Provide the (X, Y) coordinate of the cell's center where the given text is located.  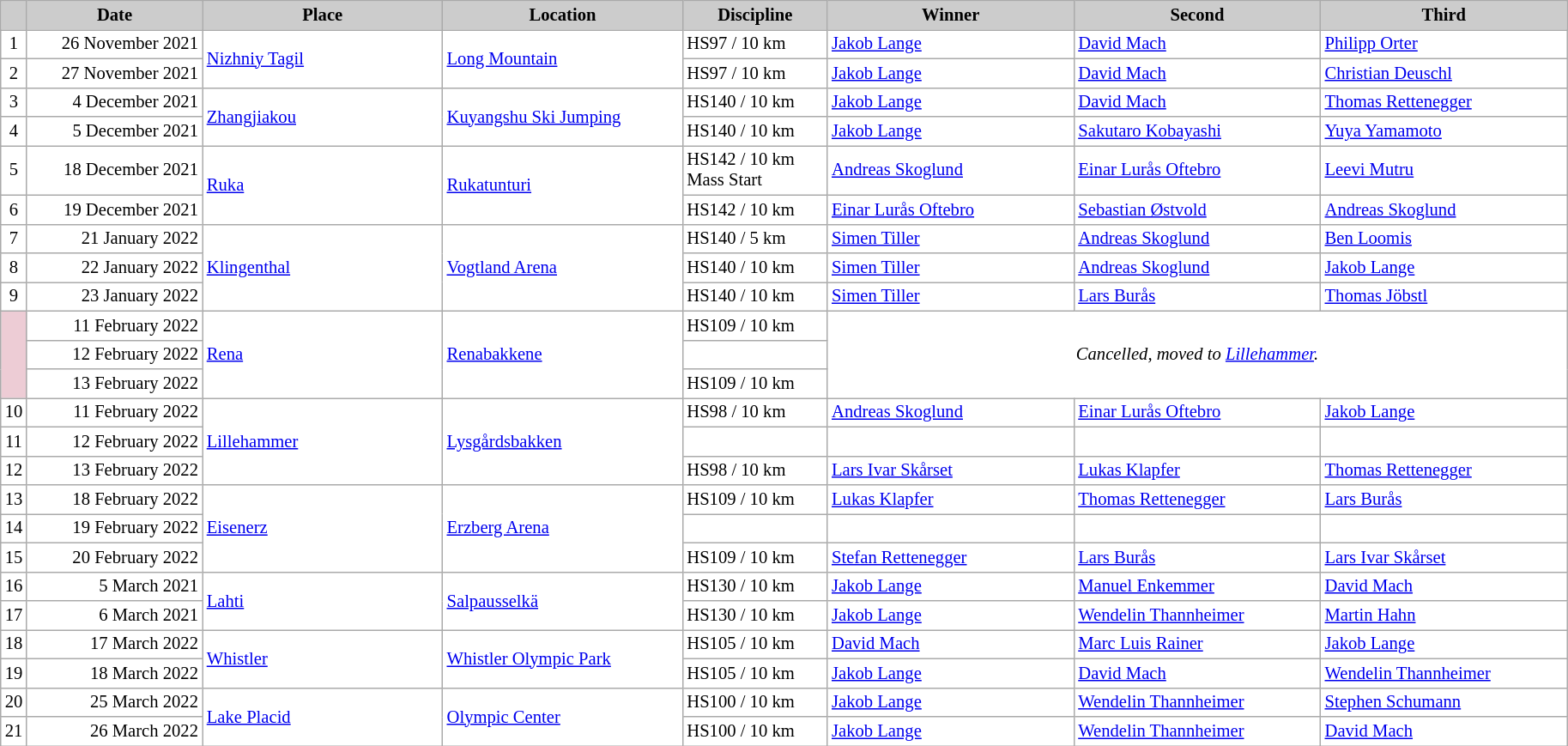
13 (14, 499)
26 November 2021 (115, 44)
Christian Deuschl (1444, 73)
23 January 2022 (115, 296)
Lysgårdsbakken (563, 441)
8 (14, 267)
14 (14, 528)
5 March 2021 (115, 586)
Salpausselkä (563, 601)
18 (14, 644)
Lahti (323, 601)
17 (14, 616)
Leevi Mutru (1444, 170)
Second (1196, 15)
Martin Hahn (1444, 616)
17 March 2022 (115, 644)
9 (14, 296)
20 February 2022 (115, 557)
25 March 2022 (115, 702)
Sakutaro Kobayashi (1196, 131)
Klingenthal (323, 268)
Discipline (755, 15)
Lake Placid (323, 717)
Whistler (323, 658)
HS140 / 5 km (755, 239)
18 February 2022 (115, 499)
Renabakkene (563, 354)
Long Mountain (563, 58)
7 (14, 239)
18 March 2022 (115, 673)
5 December 2021 (115, 131)
Rena (323, 354)
HS142 / 10 km Mass Start (755, 170)
21 January 2022 (115, 239)
Date (115, 15)
4 December 2021 (115, 102)
16 (14, 586)
Kuyangshu Ski Jumping (563, 117)
11 (14, 441)
Cancelled, moved to Lillehammer. (1197, 354)
2 (14, 73)
Place (323, 15)
Yuya Yamamoto (1444, 131)
Eisenerz (323, 527)
4 (14, 131)
Nizhniy Tagil (323, 58)
Manuel Enkemmer (1196, 586)
12 (14, 470)
6 March 2021 (115, 616)
Vogtland Arena (563, 268)
Whistler Olympic Park (563, 658)
5 (14, 170)
Rukatunturi (563, 185)
HS142 / 10 km (755, 209)
Zhangjiakou (323, 117)
6 (14, 209)
15 (14, 557)
19 February 2022 (115, 528)
18 December 2021 (115, 170)
Erzberg Arena (563, 527)
Ruka (323, 185)
20 (14, 702)
Sebastian Østvold (1196, 209)
Third (1444, 15)
Stephen Schumann (1444, 702)
26 March 2022 (115, 731)
Lillehammer (323, 441)
22 January 2022 (115, 267)
1 (14, 44)
Marc Luis Rainer (1196, 644)
Location (563, 15)
21 (14, 731)
3 (14, 102)
10 (14, 412)
19 (14, 673)
Philipp Orter (1444, 44)
Olympic Center (563, 717)
Stefan Rettenegger (951, 557)
19 December 2021 (115, 209)
Thomas Jöbstl (1444, 296)
Winner (951, 15)
Ben Loomis (1444, 239)
27 November 2021 (115, 73)
